Return (X, Y) of the center of cell containing provided text 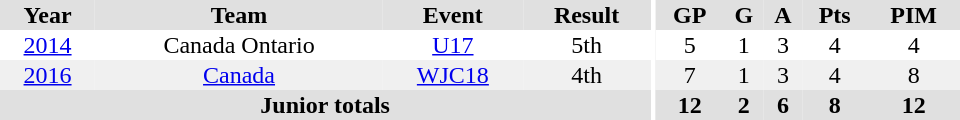
2016 (48, 75)
4th (586, 75)
U17 (453, 45)
WJC18 (453, 75)
2 (744, 105)
Event (453, 15)
A (783, 15)
Year (48, 15)
Junior totals (325, 105)
Canada (239, 75)
2014 (48, 45)
7 (690, 75)
PIM (914, 15)
6 (783, 105)
5th (586, 45)
G (744, 15)
GP (690, 15)
Team (239, 15)
5 (690, 45)
Pts (834, 15)
Result (586, 15)
Canada Ontario (239, 45)
